Find where the given text appears and provide that cell's center as (x, y) coordinate. 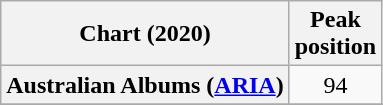
Peakposition (335, 34)
Australian Albums (ARIA) (145, 85)
94 (335, 85)
Chart (2020) (145, 34)
